Scan for the cell matching the given text and deliver its (X, Y) coordinate at center. 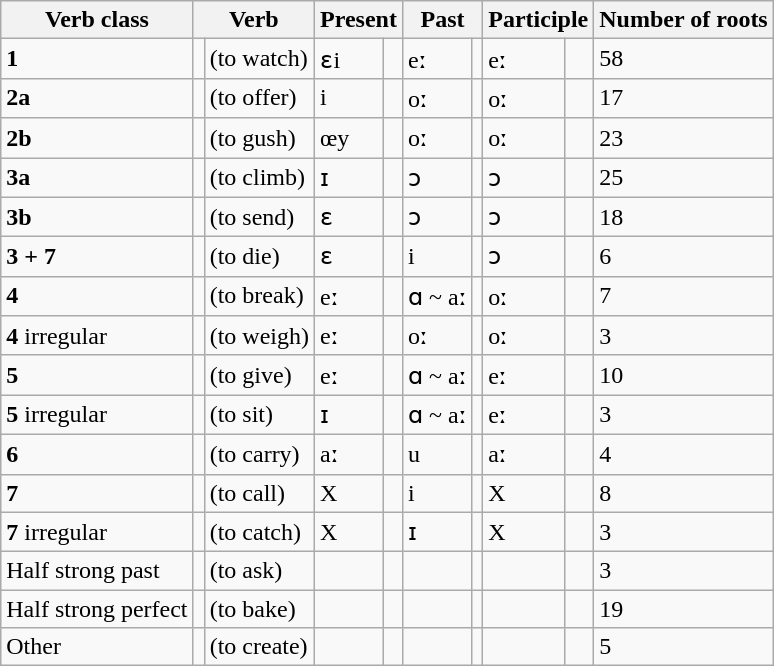
Verb (254, 20)
18 (684, 217)
(to give) (259, 375)
Present (359, 20)
Verb class (97, 20)
(to carry) (259, 454)
3a (97, 178)
Past (442, 20)
(to catch) (259, 532)
4 irregular (97, 336)
17 (684, 98)
(to call) (259, 493)
ɛi (350, 59)
(to sit) (259, 415)
(to bake) (259, 609)
(to watch) (259, 59)
(to send) (259, 217)
1 (97, 59)
(to create) (259, 647)
(to die) (259, 257)
23 (684, 138)
Participle (538, 20)
3 + 7 (97, 257)
(to climb) (259, 178)
25 (684, 178)
8 (684, 493)
(to weigh) (259, 336)
(to gush) (259, 138)
Half strong perfect (97, 609)
(to offer) (259, 98)
3b (97, 217)
5 irregular (97, 415)
Number of roots (684, 20)
(to break) (259, 296)
œy (350, 138)
Other (97, 647)
(to ask) (259, 571)
2a (97, 98)
Half strong past (97, 571)
u (436, 454)
58 (684, 59)
19 (684, 609)
2b (97, 138)
10 (684, 375)
7 irregular (97, 532)
